Detect which cell encompasses the target text, then output its [X, Y] center coordinate. 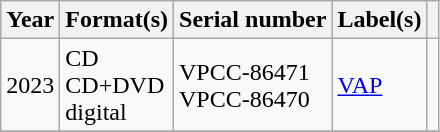
VAP [380, 85]
2023 [30, 85]
Format(s) [117, 20]
VPCC-86471VPCC-86470 [253, 85]
Label(s) [380, 20]
Serial number [253, 20]
CDCD+DVDdigital [117, 85]
Year [30, 20]
